From the cell containing the given text, extract its center point as (x, y) coordinate. 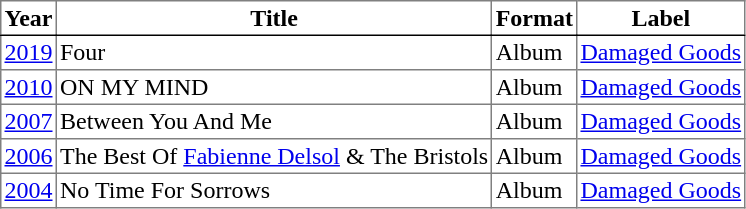
Between You And Me (274, 121)
No Time For Sorrows (274, 190)
Label (661, 18)
2007 (29, 121)
Format (534, 18)
2010 (29, 87)
2004 (29, 190)
2019 (29, 52)
Year (29, 18)
Four (274, 52)
2006 (29, 156)
The Best Of Fabienne Delsol & The Bristols (274, 156)
ON MY MIND (274, 87)
Title (274, 18)
